Output the [x, y] coordinate of the center of the cell containing the given text.  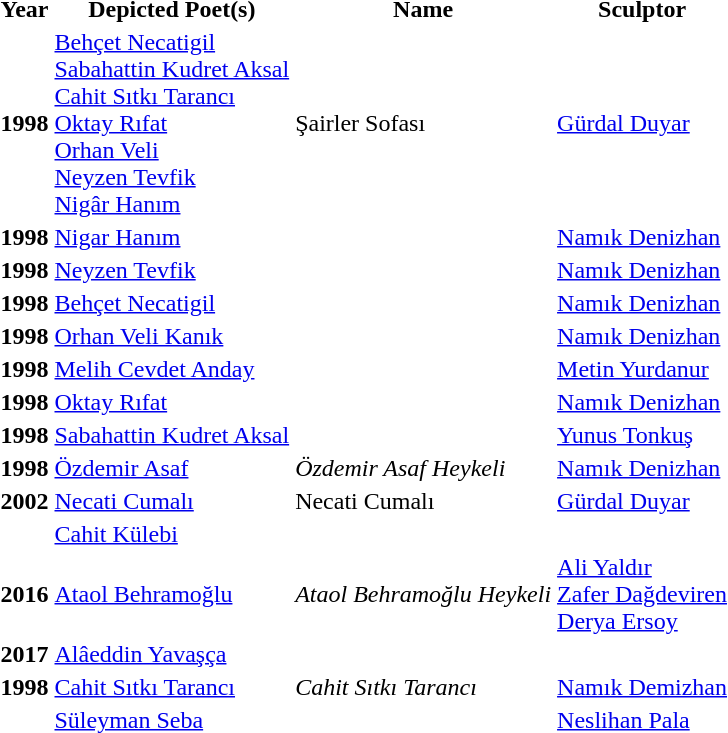
Behçet Necatigil [172, 303]
Özdemir Asaf [172, 468]
Özdemir Asaf Heykeli [424, 468]
Orhan Veli Kanık [172, 336]
Neyzen Tevfik [172, 270]
Alâeddin Yavaşça [172, 654]
Behçet NecatigilSabahattin Kudret AksalCahit Sıtkı TarancıOktay RıfatOrhan VeliNeyzen TevfikNigâr Hanım [172, 123]
Ataol Behramoğlu [172, 594]
Melih Cevdet Anday [172, 369]
Oktay Rıfat [172, 402]
Cahit Külebi [172, 534]
Şairler Sofası [424, 123]
Ataol Behramoğlu Heykeli [424, 594]
Sabahattin Kudret Aksal [172, 435]
Nigar Hanım [172, 237]
